Detect which cell encompasses the target text, then output its [X, Y] center coordinate. 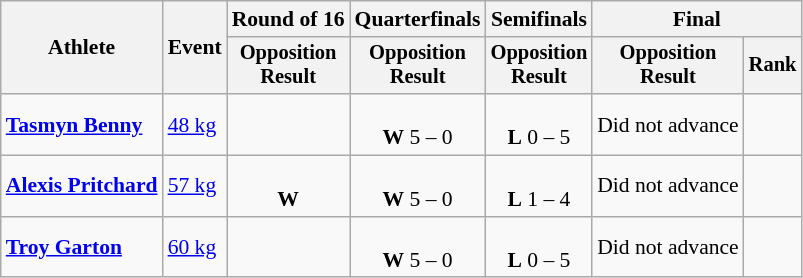
Round of 16 [288, 19]
Troy Garton [82, 248]
57 kg [195, 186]
Athlete [82, 48]
Alexis Pritchard [82, 186]
Tasmyn Benny [82, 124]
48 kg [195, 124]
Quarterfinals [418, 19]
Final [696, 19]
Event [195, 48]
W [288, 186]
L 1 – 4 [540, 186]
Rank [773, 66]
60 kg [195, 248]
Semifinals [540, 19]
